Scan for the cell matching the given text and deliver its (X, Y) coordinate at center. 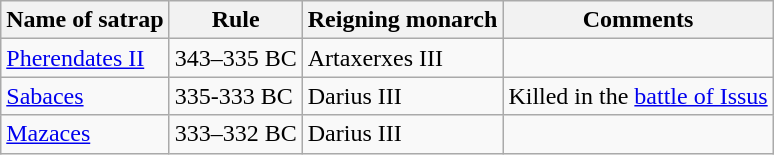
Mazaces (85, 134)
335-333 BC (236, 96)
Pherendates II (85, 58)
Reigning monarch (402, 20)
Artaxerxes III (402, 58)
Comments (638, 20)
333–332 BC (236, 134)
Name of satrap (85, 20)
Killed in the battle of Issus (638, 96)
Rule (236, 20)
Sabaces (85, 96)
343–335 BC (236, 58)
